From the cell containing the given text, extract its center point as (X, Y) coordinate. 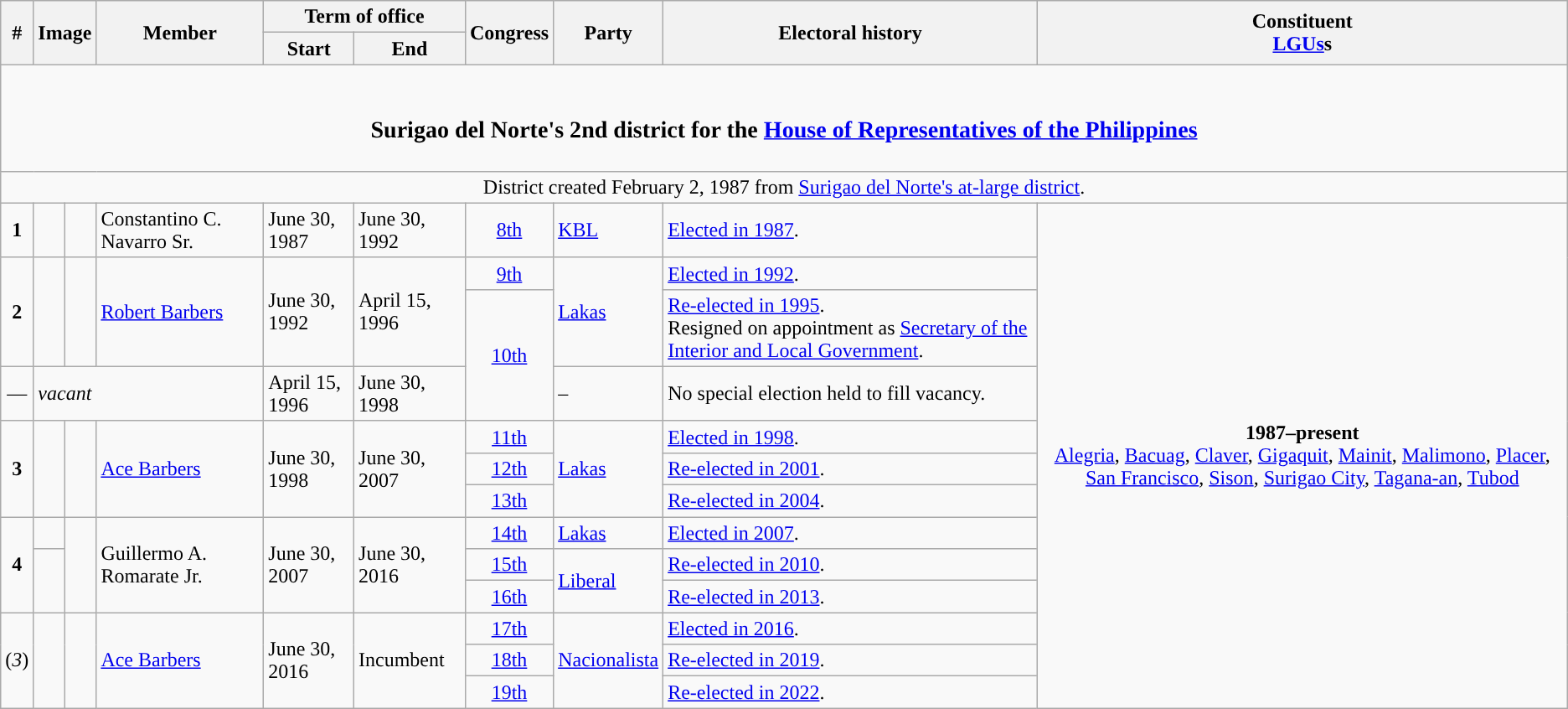
9th (509, 273)
17th (509, 629)
Re-elected in 2010. (851, 565)
Term of office (365, 17)
vacant (149, 394)
14th (509, 533)
Robert Barbers (180, 312)
Image (65, 33)
10th (509, 355)
District created February 2, 1987 from Surigao del Norte's at-large district. (784, 187)
15th (509, 565)
No special election held to fill vacancy. (851, 394)
— (17, 394)
Constantino C. Navarro Sr. (180, 230)
Electoral history (851, 33)
8th (509, 230)
Member (180, 33)
Re-elected in 2001. (851, 468)
Re-elected in 2019. (851, 660)
Congress (509, 33)
19th (509, 692)
4 (17, 565)
12th (509, 468)
18th (509, 660)
End (410, 49)
Re-elected in 1995.Resigned on appointment as Secretary of the Interior and Local Government. (851, 328)
Liberal (608, 581)
1 (17, 230)
Surigao del Norte's 2nd district for the House of Representatives of the Philippines (784, 117)
16th (509, 597)
ConstituentLGUss (1302, 33)
Elected in 1992. (851, 273)
Guillermo A. Romarate Jr. (180, 565)
Elected in 1987. (851, 230)
Re-elected in 2004. (851, 501)
Nacionalista (608, 660)
Elected in 2016. (851, 629)
1987–presentAlegria, Bacuag, Claver, Gigaquit, Mainit, Malimono, Placer, San Francisco, Sison, Surigao City, Tagana-an, Tubod (1302, 456)
– (608, 394)
Elected in 2007. (851, 533)
KBL (608, 230)
Party (608, 33)
Start (309, 49)
Re-elected in 2013. (851, 597)
(3) (17, 660)
13th (509, 501)
11th (509, 437)
3 (17, 468)
# (17, 33)
June 30, 1987 (309, 230)
Re-elected in 2022. (851, 692)
Elected in 1998. (851, 437)
2 (17, 312)
Incumbent (410, 660)
